Provide the (x, y) coordinate of the cell's center where the given text is located.  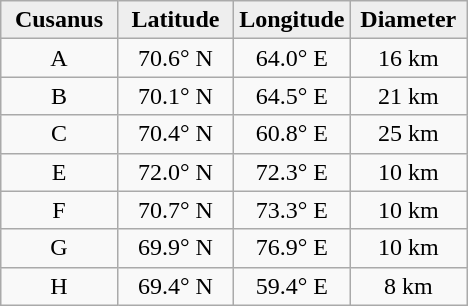
8 km (408, 286)
59.4° E (292, 286)
76.9° E (292, 248)
25 km (408, 134)
72.0° N (175, 172)
69.4° N (175, 286)
72.3° E (292, 172)
F (59, 210)
70.1° N (175, 96)
G (59, 248)
73.3° E (292, 210)
A (59, 58)
70.6° N (175, 58)
Cusanus (59, 20)
64.0° E (292, 58)
16 km (408, 58)
70.7° N (175, 210)
60.8° E (292, 134)
Latitude (175, 20)
H (59, 286)
Diameter (408, 20)
C (59, 134)
21 km (408, 96)
64.5° E (292, 96)
E (59, 172)
70.4° N (175, 134)
Longitude (292, 20)
B (59, 96)
69.9° N (175, 248)
